From the cell containing the given text, extract its center point as (x, y) coordinate. 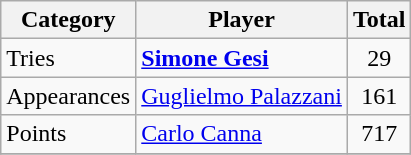
Appearances (68, 96)
161 (379, 96)
Carlo Canna (242, 134)
Total (379, 20)
Player (242, 20)
717 (379, 134)
29 (379, 58)
Simone Gesi (242, 58)
Points (68, 134)
Category (68, 20)
Tries (68, 58)
Guglielmo Palazzani (242, 96)
